Pinpoint the cell where the given text exists, returning its (X, Y) midpoint coordinate. 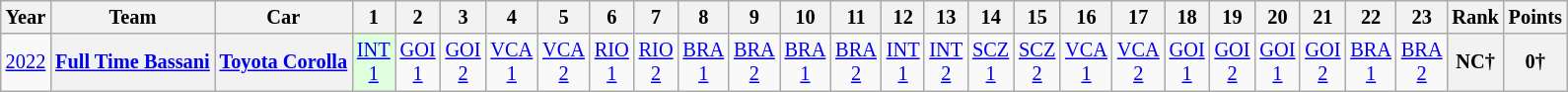
14 (990, 17)
3 (463, 17)
Year (26, 17)
Points (1535, 17)
2 (418, 17)
20 (1277, 17)
6 (611, 17)
SCZ1 (990, 62)
4 (511, 17)
5 (564, 17)
12 (903, 17)
NC† (1475, 62)
23 (1422, 17)
11 (856, 17)
18 (1187, 17)
21 (1322, 17)
19 (1233, 17)
1 (374, 17)
2022 (26, 62)
Full Time Bassani (132, 62)
INT2 (946, 62)
0† (1535, 62)
22 (1371, 17)
13 (946, 17)
17 (1138, 17)
RIO1 (611, 62)
9 (754, 17)
15 (1037, 17)
RIO2 (657, 62)
Car (284, 17)
10 (806, 17)
7 (657, 17)
Toyota Corolla (284, 62)
16 (1087, 17)
SCZ2 (1037, 62)
Rank (1475, 17)
Team (132, 17)
8 (703, 17)
